Output the (X, Y) coordinate of the center of the cell containing the given text.  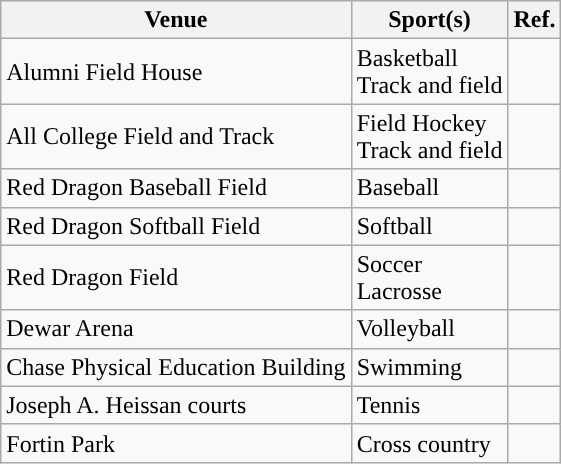
Swimming (430, 367)
All College Field and Track (176, 136)
Venue (176, 20)
Red Dragon Baseball Field (176, 188)
Ref. (534, 20)
Soccer Lacrosse (430, 278)
Tennis (430, 405)
Sport(s) (430, 20)
Basketball Track and field (430, 72)
Field Hockey Track and field (430, 136)
Softball (430, 226)
Fortin Park (176, 443)
Cross country (430, 443)
Red Dragon Field (176, 278)
Red Dragon Softball Field (176, 226)
Alumni Field House (176, 72)
Volleyball (430, 329)
Joseph A. Heissan courts (176, 405)
Dewar Arena (176, 329)
Chase Physical Education Building (176, 367)
Baseball (430, 188)
